For the text-containing cell, return its midpoint in (X, Y) coordinate format. 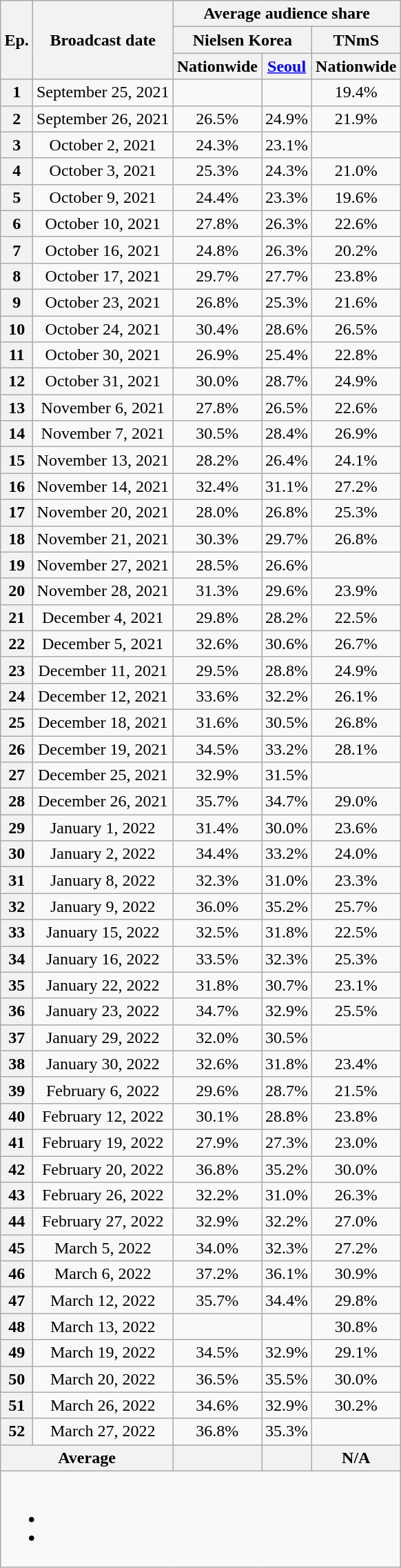
28.5% (217, 565)
34.0% (217, 1248)
30.1% (217, 1116)
51 (17, 1405)
December 19, 2021 (103, 748)
27.3% (287, 1142)
19.4% (356, 92)
21.6% (356, 302)
36 (17, 1011)
30.3% (217, 539)
March 12, 2022 (103, 1300)
12 (17, 381)
February 6, 2022 (103, 1090)
7 (17, 250)
27.0% (356, 1222)
13 (17, 408)
30.6% (287, 644)
44 (17, 1222)
October 3, 2021 (103, 171)
23.9% (356, 591)
November 28, 2021 (103, 591)
29 (17, 828)
29.0% (356, 802)
November 21, 2021 (103, 539)
41 (17, 1142)
24 (17, 696)
36.0% (217, 906)
October 24, 2021 (103, 329)
28 (17, 802)
26.6% (287, 565)
February 12, 2022 (103, 1116)
22 (17, 644)
35 (17, 985)
45 (17, 1248)
January 29, 2022 (103, 1038)
40 (17, 1116)
January 22, 2022 (103, 985)
December 11, 2021 (103, 670)
9 (17, 302)
November 13, 2021 (103, 460)
35.3% (287, 1431)
March 19, 2022 (103, 1353)
18 (17, 539)
21.0% (356, 171)
19.6% (356, 197)
February 20, 2022 (103, 1169)
33.5% (217, 959)
March 13, 2022 (103, 1327)
34 (17, 959)
43 (17, 1195)
October 2, 2021 (103, 145)
32.0% (217, 1038)
11 (17, 355)
26.1% (356, 696)
Seoul (287, 66)
March 5, 2022 (103, 1248)
36.5% (217, 1379)
30.2% (356, 1405)
19 (17, 565)
October 31, 2021 (103, 381)
37.2% (217, 1274)
February 26, 2022 (103, 1195)
20 (17, 591)
47 (17, 1300)
28.4% (287, 434)
28.0% (217, 513)
November 6, 2021 (103, 408)
December 5, 2021 (103, 644)
36.1% (287, 1274)
March 6, 2022 (103, 1274)
January 30, 2022 (103, 1064)
24.1% (356, 460)
27.9% (217, 1142)
October 23, 2021 (103, 302)
December 26, 2021 (103, 802)
January 2, 2022 (103, 854)
31 (17, 880)
30.4% (217, 329)
46 (17, 1274)
November 7, 2021 (103, 434)
24.0% (356, 854)
32.4% (217, 486)
26 (17, 748)
January 1, 2022 (103, 828)
Ep. (17, 40)
TNmS (356, 40)
23 (17, 670)
February 27, 2022 (103, 1222)
31.4% (217, 828)
January 8, 2022 (103, 880)
31.3% (217, 591)
2 (17, 119)
24.4% (217, 197)
25.5% (356, 1011)
October 30, 2021 (103, 355)
27 (17, 775)
15 (17, 460)
March 27, 2022 (103, 1431)
31.1% (287, 486)
26.4% (287, 460)
January 15, 2022 (103, 933)
50 (17, 1379)
October 10, 2021 (103, 224)
N/A (356, 1458)
10 (17, 329)
23.6% (356, 828)
31.6% (217, 722)
September 25, 2021 (103, 92)
December 25, 2021 (103, 775)
22.8% (356, 355)
30 (17, 854)
January 9, 2022 (103, 906)
20.2% (356, 250)
49 (17, 1353)
6 (17, 224)
32.5% (217, 933)
January 16, 2022 (103, 959)
5 (17, 197)
33.6% (217, 696)
27.7% (287, 276)
28.1% (356, 748)
Broadcast date (103, 40)
35.5% (287, 1379)
March 26, 2022 (103, 1405)
21.5% (356, 1090)
October 9, 2021 (103, 197)
21 (17, 617)
25 (17, 722)
November 14, 2021 (103, 486)
31.5% (287, 775)
Average (87, 1458)
December 18, 2021 (103, 722)
25.7% (356, 906)
30.9% (356, 1274)
8 (17, 276)
26.7% (356, 644)
16 (17, 486)
52 (17, 1431)
34.6% (217, 1405)
October 16, 2021 (103, 250)
Nielsen Korea (243, 40)
42 (17, 1169)
February 19, 2022 (103, 1142)
Average audience share (287, 14)
4 (17, 171)
14 (17, 434)
3 (17, 145)
March 20, 2022 (103, 1379)
37 (17, 1038)
39 (17, 1090)
23.4% (356, 1064)
November 20, 2021 (103, 513)
October 17, 2021 (103, 276)
29.5% (217, 670)
24.8% (217, 250)
1 (17, 92)
30.7% (287, 985)
December 12, 2021 (103, 696)
30.8% (356, 1327)
17 (17, 513)
21.9% (356, 119)
December 4, 2021 (103, 617)
September 26, 2021 (103, 119)
38 (17, 1064)
November 27, 2021 (103, 565)
25.4% (287, 355)
January 23, 2022 (103, 1011)
28.6% (287, 329)
48 (17, 1327)
23.0% (356, 1142)
33 (17, 933)
29.1% (356, 1353)
32 (17, 906)
